For the text-containing cell, return its midpoint in [x, y] coordinate format. 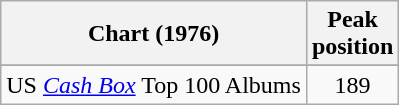
Peakposition [352, 34]
Chart (1976) [154, 34]
189 [352, 85]
US Cash Box Top 100 Albums [154, 85]
